Search for the cell housing the specified text and yield its [X, Y] center coordinate. 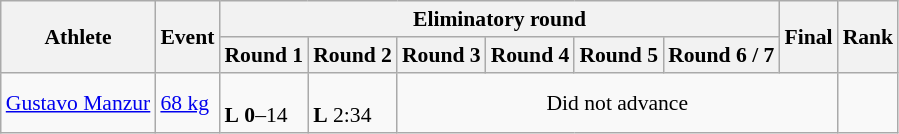
Round 6 / 7 [721, 55]
68 kg [187, 102]
Round 3 [442, 55]
L 0–14 [264, 102]
L 2:34 [352, 102]
Final [808, 36]
Round 2 [352, 55]
Athlete [78, 36]
Rank [868, 36]
Eliminatory round [499, 19]
Round 1 [264, 55]
Event [187, 36]
Round 4 [530, 55]
Gustavo Manzur [78, 102]
Round 5 [618, 55]
Did not advance [618, 102]
